Return (X, Y) of the center of cell containing provided text 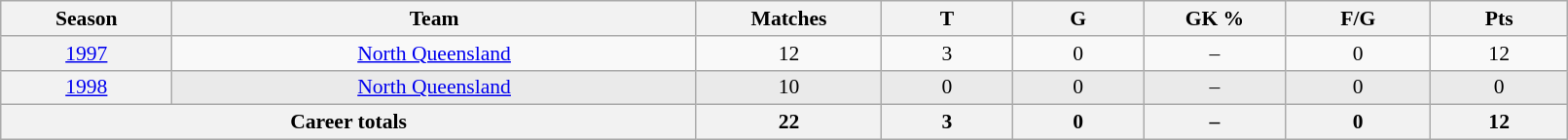
G (1078, 18)
Pts (1499, 18)
10 (788, 87)
22 (788, 122)
1998 (87, 87)
GK % (1215, 18)
Matches (788, 18)
Career totals (348, 122)
Season (87, 18)
1997 (87, 53)
Team (434, 18)
F/G (1358, 18)
T (948, 18)
